Identify which cell holds the provided text, then report its (X, Y) central coordinate. 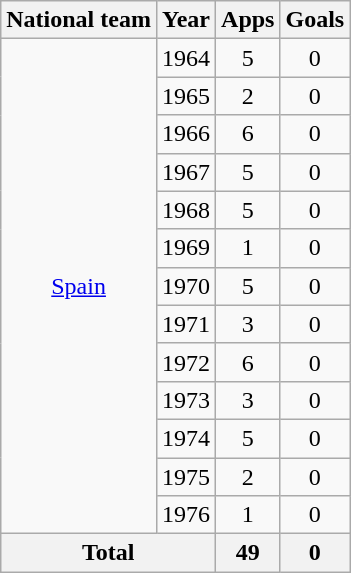
Spain (79, 286)
1966 (186, 134)
1968 (186, 210)
1972 (186, 362)
Apps (248, 20)
1964 (186, 58)
1965 (186, 96)
1969 (186, 248)
Year (186, 20)
1976 (186, 515)
49 (248, 553)
1975 (186, 477)
Total (108, 553)
1971 (186, 324)
National team (79, 20)
1967 (186, 172)
1973 (186, 400)
1974 (186, 438)
1970 (186, 286)
Goals (315, 20)
